Pinpoint the cell where the given text exists, returning its (x, y) midpoint coordinate. 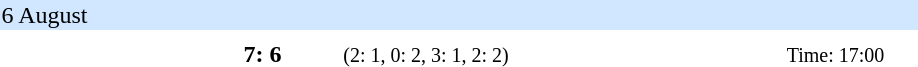
6 August (459, 15)
